Determine the (X, Y) coordinate at the center of the cell enclosing the given text.  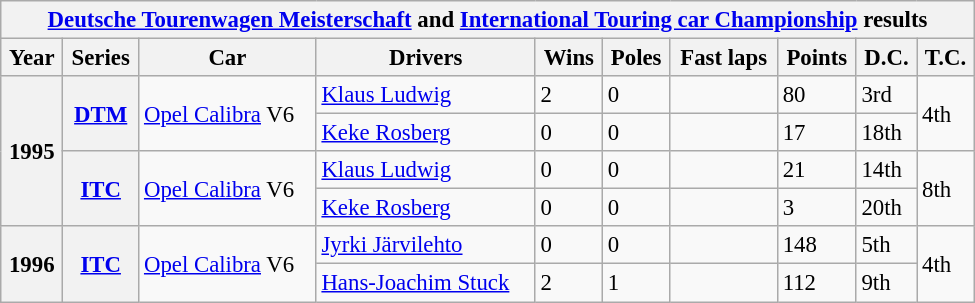
21 (816, 170)
1996 (32, 264)
5th (886, 245)
Deutsche Tourenwagen Meisterschaft and International Touring car Championship results (488, 20)
18th (886, 133)
3rd (886, 95)
Fast laps (724, 58)
3 (816, 208)
Series (101, 58)
14th (886, 170)
Hans-Joachim Stuck (426, 283)
Drivers (426, 58)
Points (816, 58)
T.C. (946, 58)
DTM (101, 114)
20th (886, 208)
Car (228, 58)
8th (946, 188)
Wins (568, 58)
80 (816, 95)
Year (32, 58)
D.C. (886, 58)
9th (886, 283)
1995 (32, 151)
1 (636, 283)
Poles (636, 58)
148 (816, 245)
112 (816, 283)
17 (816, 133)
Jyrki Järvilehto (426, 245)
